Provide the [X, Y] coordinate of the cell's center where the given text is located.  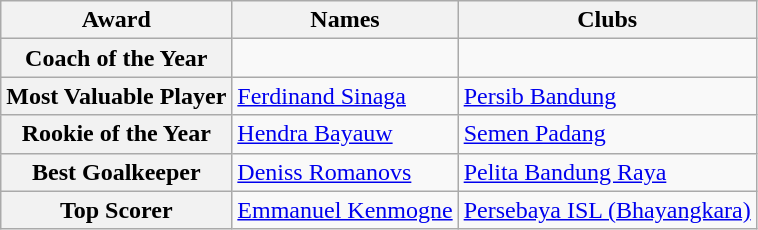
Ferdinand Sinaga [345, 96]
Most Valuable Player [116, 96]
Names [345, 20]
Deniss Romanovs [345, 172]
Coach of the Year [116, 58]
Award [116, 20]
Hendra Bayauw [345, 134]
Best Goalkeeper [116, 172]
Semen Padang [607, 134]
Top Scorer [116, 210]
Emmanuel Kenmogne [345, 210]
Rookie of the Year [116, 134]
Persebaya ISL (Bhayangkara) [607, 210]
Persib Bandung [607, 96]
Clubs [607, 20]
Pelita Bandung Raya [607, 172]
